Scan for the cell matching the given text and deliver its (X, Y) coordinate at center. 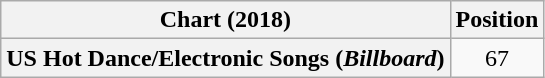
67 (497, 58)
US Hot Dance/Electronic Songs (Billboard) (226, 58)
Position (497, 20)
Chart (2018) (226, 20)
